Locate the cell with the specified text and output its [x, y] center coordinate. 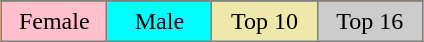
Top 16 [370, 21]
Female [54, 21]
Male [160, 21]
Top 10 [264, 21]
